Find where the given text appears and provide that cell's center as [x, y] coordinate. 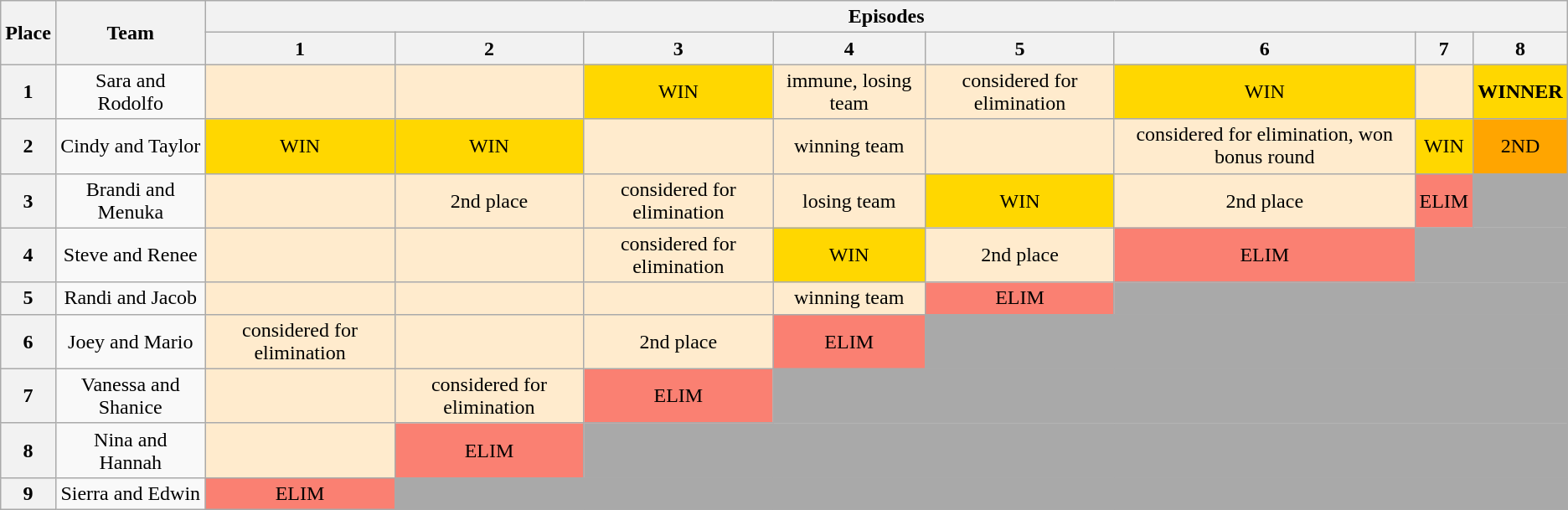
Team [131, 33]
Joey and Mario [131, 342]
Nina and Hannah [131, 451]
considered for elimination, won bonus round [1265, 146]
Sara and Rodolfo [131, 92]
9 [28, 493]
Vanessa and Shanice [131, 395]
2ND [1521, 146]
Brandi and Menuka [131, 201]
losing team [849, 201]
Place [28, 33]
Randi and Jacob [131, 298]
Episodes [886, 17]
immune, losing team [849, 92]
Sierra and Edwin [131, 493]
WINNER [1521, 92]
Cindy and Taylor [131, 146]
Steve and Renee [131, 255]
